Pinpoint the cell where the given text exists, returning its [x, y] midpoint coordinate. 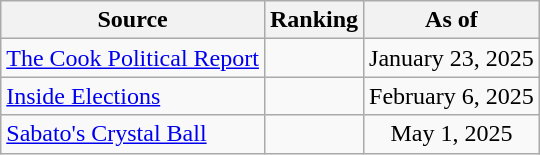
January 23, 2025 [452, 58]
Inside Elections [133, 96]
May 1, 2025 [452, 134]
As of [452, 20]
February 6, 2025 [452, 96]
Source [133, 20]
Sabato's Crystal Ball [133, 134]
The Cook Political Report [133, 58]
Ranking [314, 20]
